Scan for the cell matching the given text and deliver its [X, Y] coordinate at center. 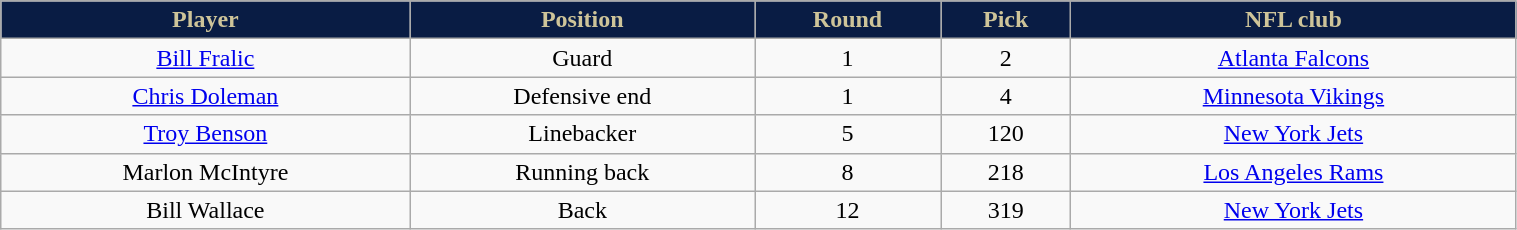
Defensive end [582, 96]
Bill Wallace [206, 210]
Back [582, 210]
Chris Doleman [206, 96]
5 [848, 134]
Guard [582, 58]
Running back [582, 172]
Position [582, 20]
Atlanta Falcons [1294, 58]
Linebacker [582, 134]
Round [848, 20]
4 [1005, 96]
120 [1005, 134]
Minnesota Vikings [1294, 96]
Player [206, 20]
12 [848, 210]
Los Angeles Rams [1294, 172]
Troy Benson [206, 134]
2 [1005, 58]
319 [1005, 210]
8 [848, 172]
Pick [1005, 20]
Marlon McIntyre [206, 172]
NFL club [1294, 20]
218 [1005, 172]
Bill Fralic [206, 58]
